Detect which cell encompasses the target text, then output its (x, y) center coordinate. 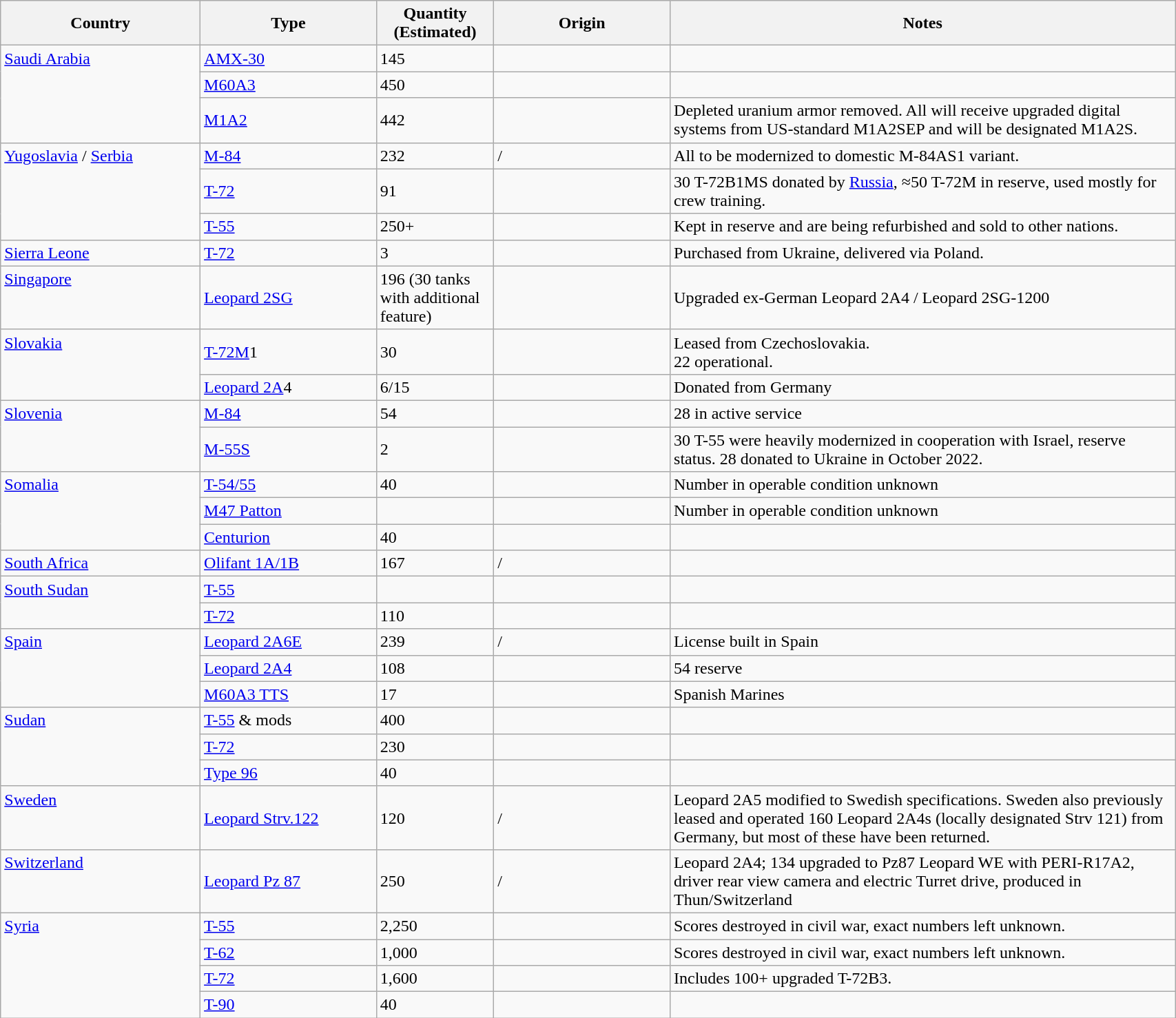
250 (435, 881)
Spain (101, 668)
Upgraded ex-German Leopard 2A4 / Leopard 2SG-1200 (923, 298)
120 (435, 818)
Spanish Marines (923, 694)
239 (435, 642)
250+ (435, 227)
Kept in reserve and are being refurbished and sold to other nations. (923, 227)
Leopard Strv.122 (289, 818)
Includes 100+ upgraded T-72B3. (923, 979)
T-90 (289, 1005)
108 (435, 668)
Sweden (101, 818)
28 in active service (923, 413)
Switzerland (101, 881)
2,250 (435, 926)
Syria (101, 965)
2 (435, 449)
Quantity (Estimated) (435, 23)
AMX-30 (289, 59)
M60A3 TTS (289, 694)
Country (101, 23)
196 (30 tanks with additional feature) (435, 298)
Yugoslavia / Serbia (101, 191)
Type 96 (289, 773)
30 T-72B1MS donated by Russia, ≈50 T-72M in reserve, used mostly for crew training. (923, 191)
T-55 & mods (289, 720)
232 (435, 156)
3 (435, 253)
Leased from Czechoslovakia.22 operational. (923, 351)
Notes (923, 23)
1,600 (435, 979)
Singapore (101, 298)
17 (435, 694)
Slovenia (101, 435)
License built in Spain (923, 642)
450 (435, 85)
54 (435, 413)
145 (435, 59)
Leopard 2A6E (289, 642)
M-55S (289, 449)
Slovakia (101, 365)
Donated from Germany (923, 387)
91 (435, 191)
Leopard 2SG (289, 298)
Leopard 2A4; 134 upgraded to Pz87 Leopard WE with PERI-R17A2, driver rear view camera and electric Turret drive, produced in Thun/Switzerland (923, 881)
Depleted uranium armor removed. All will receive upgraded digital systems from US-standard M1A2SEP and will be designated M1A2S. (923, 120)
South Sudan (101, 603)
Sudan (101, 747)
30 (435, 351)
Purchased from Ukraine, delivered via Poland. (923, 253)
30 T-55 were heavily modernized in cooperation with Israel, reserve status. 28 donated to Ukraine in October 2022. (923, 449)
T-72M1 (289, 351)
T-62 (289, 953)
110 (435, 616)
230 (435, 747)
Origin (582, 23)
6/15 (435, 387)
M47 Patton (289, 511)
Type (289, 23)
South Africa (101, 563)
1,000 (435, 953)
All to be modernized to domestic M-84AS1 variant. (923, 156)
Olifant 1A/1B (289, 563)
M1A2 (289, 120)
442 (435, 120)
54 reserve (923, 668)
Sierra Leone (101, 253)
Saudi Arabia (101, 94)
Centurion (289, 537)
T-54/55 (289, 485)
Somalia (101, 511)
400 (435, 720)
Leopard Pz 87 (289, 881)
167 (435, 563)
M60A3 (289, 85)
